Find where the given text appears and provide that cell's center as (x, y) coordinate. 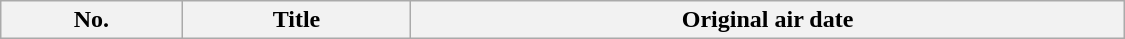
No. (92, 20)
Original air date (768, 20)
Title (296, 20)
